Extract the [x, y] coordinate from the center of the cell holding the provided text.  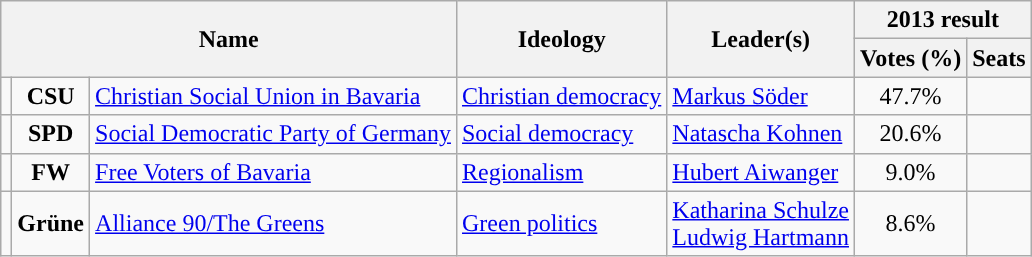
47.7% [911, 96]
FW [51, 172]
Grüne [51, 224]
Free Voters of Bavaria [274, 172]
Leader(s) [761, 39]
Social Democratic Party of Germany [274, 134]
Social democracy [561, 134]
Ideology [561, 39]
Name [229, 39]
Hubert Aiwanger [761, 172]
Regionalism [561, 172]
CSU [51, 96]
SPD [51, 134]
Natascha Kohnen [761, 134]
Christian Social Union in Bavaria [274, 96]
Katharina SchulzeLudwig Hartmann [761, 224]
Markus Söder [761, 96]
Votes (%) [911, 58]
Seats [999, 58]
9.0% [911, 172]
8.6% [911, 224]
Green politics [561, 224]
Alliance 90/The Greens [274, 224]
Christian democracy [561, 96]
2013 result [944, 20]
20.6% [911, 134]
